Find where the given text appears and provide that cell's center as (X, Y) coordinate. 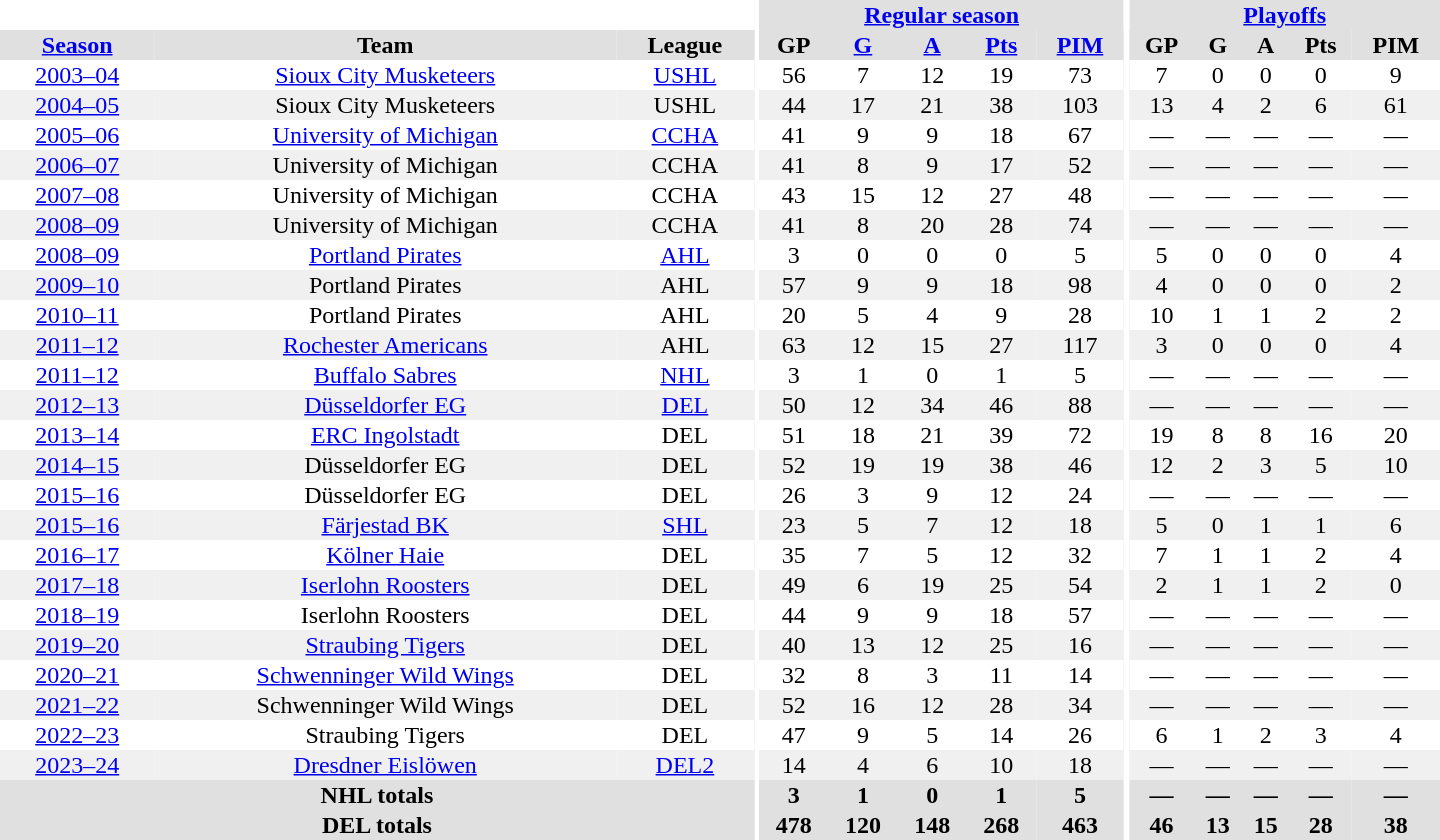
2012–13 (77, 405)
54 (1080, 585)
League (685, 45)
11 (1002, 675)
61 (1396, 105)
148 (932, 825)
23 (794, 525)
2009–10 (77, 285)
40 (794, 645)
Team (385, 45)
63 (794, 345)
2010–11 (77, 315)
103 (1080, 105)
2004–05 (77, 105)
56 (794, 75)
24 (1080, 495)
2006–07 (77, 165)
51 (794, 435)
120 (862, 825)
47 (794, 735)
NHL (685, 375)
2019–20 (77, 645)
117 (1080, 345)
2005–06 (77, 135)
43 (794, 195)
Buffalo Sabres (385, 375)
478 (794, 825)
2013–14 (77, 435)
35 (794, 555)
49 (794, 585)
2018–19 (77, 615)
DEL2 (685, 765)
463 (1080, 825)
98 (1080, 285)
74 (1080, 225)
2003–04 (77, 75)
2023–24 (77, 765)
268 (1002, 825)
39 (1002, 435)
ERC Ingolstadt (385, 435)
2017–18 (77, 585)
Season (77, 45)
2016–17 (77, 555)
2007–08 (77, 195)
48 (1080, 195)
72 (1080, 435)
Kölner Haie (385, 555)
2021–22 (77, 705)
Dresdner Eislöwen (385, 765)
Regular season (942, 15)
88 (1080, 405)
Rochester Americans (385, 345)
73 (1080, 75)
2022–23 (77, 735)
SHL (685, 525)
67 (1080, 135)
2014–15 (77, 465)
DEL totals (377, 825)
Playoffs (1284, 15)
50 (794, 405)
Färjestad BK (385, 525)
NHL totals (377, 795)
2020–21 (77, 675)
